Scan for the cell matching the given text and deliver its [x, y] coordinate at center. 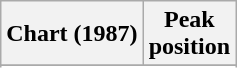
Chart (1987) [72, 34]
Peakposition [189, 34]
